Scan for the cell matching the given text and deliver its (X, Y) coordinate at center. 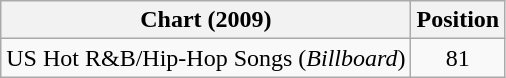
US Hot R&B/Hip-Hop Songs (Billboard) (206, 58)
Chart (2009) (206, 20)
81 (458, 58)
Position (458, 20)
